Output the (X, Y) coordinate of the center of the cell containing the given text.  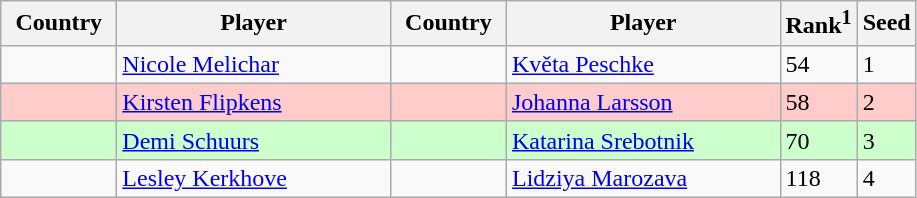
4 (886, 178)
Nicole Melichar (254, 64)
Kirsten Flipkens (254, 102)
Johanna Larsson (643, 102)
Demi Schuurs (254, 140)
70 (818, 140)
54 (818, 64)
3 (886, 140)
58 (818, 102)
Seed (886, 24)
Lidziya Marozava (643, 178)
118 (818, 178)
Květa Peschke (643, 64)
Lesley Kerkhove (254, 178)
Katarina Srebotnik (643, 140)
1 (886, 64)
Rank1 (818, 24)
2 (886, 102)
